Output the (X, Y) coordinate of the center of the cell containing the given text.  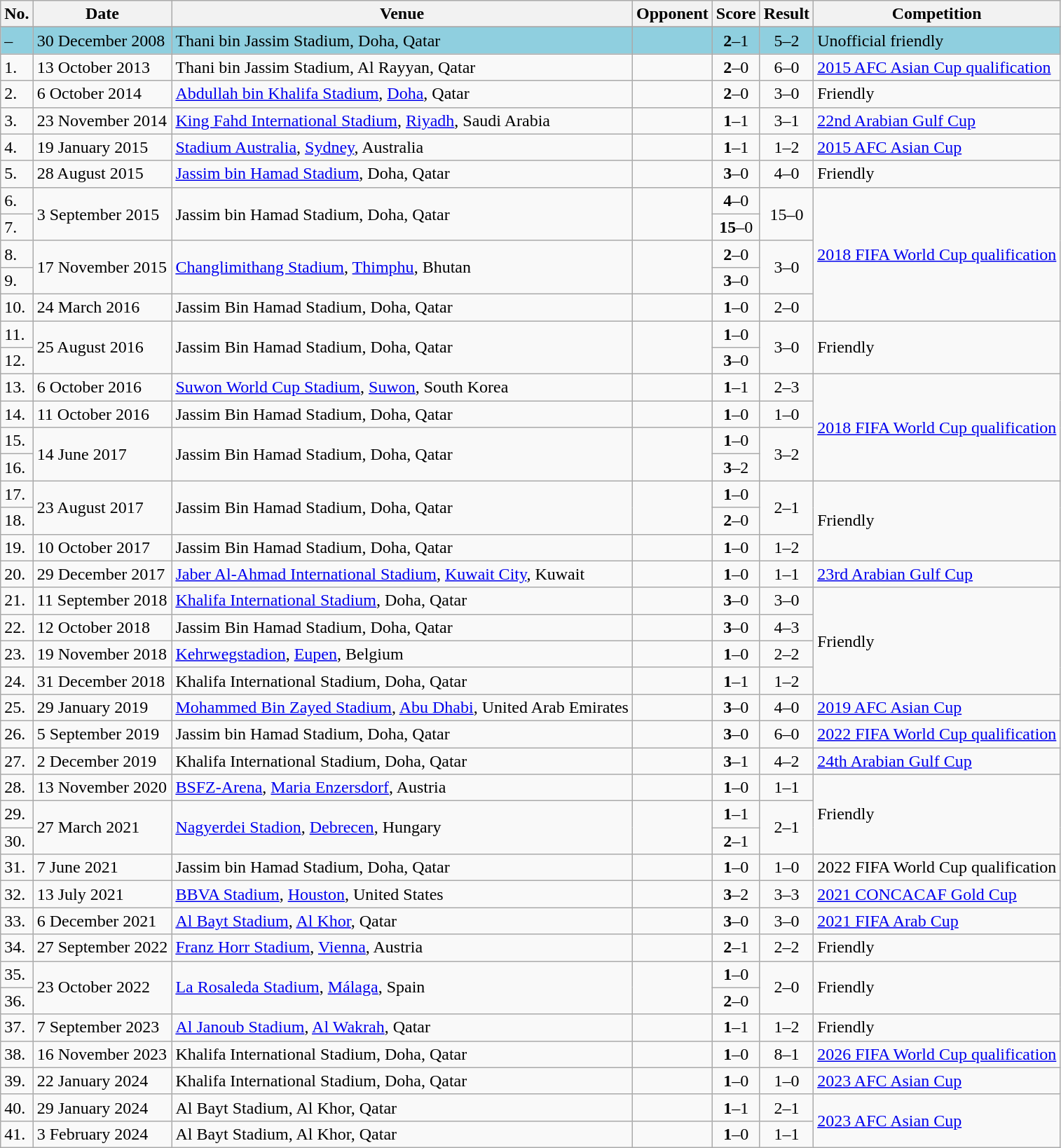
11. (17, 334)
Kehrwegstadion, Eupen, Belgium (402, 654)
21. (17, 601)
2 December 2019 (102, 760)
24 March 2016 (102, 307)
25 August 2016 (102, 348)
26. (17, 734)
5–2 (786, 41)
17. (17, 494)
7 September 2023 (102, 1027)
19 November 2018 (102, 654)
4–2 (786, 760)
28. (17, 788)
25. (17, 707)
8–1 (786, 1054)
16. (17, 467)
Score (736, 14)
33. (17, 921)
2026 FIFA World Cup qualification (937, 1054)
Al Janoub Stadium, Al Wakrah, Qatar (402, 1027)
29 January 2024 (102, 1107)
Thani bin Jassim Stadium, Doha, Qatar (402, 41)
22. (17, 627)
2015 AFC Asian Cup qualification (937, 67)
27. (17, 760)
7. (17, 227)
9. (17, 280)
Mohammed Bin Zayed Stadium, Abu Dhabi, United Arab Emirates (402, 707)
14 June 2017 (102, 454)
34. (17, 948)
15. (17, 441)
35. (17, 974)
23 November 2014 (102, 121)
29. (17, 814)
31 December 2018 (102, 681)
– (17, 41)
23 August 2017 (102, 507)
Opponent (672, 14)
24. (17, 681)
14. (17, 414)
2021 CONCACAF Gold Cup (937, 894)
2015 AFC Asian Cup (937, 147)
6 December 2021 (102, 921)
2–3 (786, 388)
Competition (937, 14)
4–3 (786, 627)
Abdullah bin Khalifa Stadium, Doha, Qatar (402, 94)
Unofficial friendly (937, 41)
Stadium Australia, Sydney, Australia (402, 147)
8. (17, 254)
Changlimithang Stadium, Thimphu, Bhutan (402, 267)
36. (17, 1001)
12. (17, 361)
22nd Arabian Gulf Cup (937, 121)
29 December 2017 (102, 574)
11 October 2016 (102, 414)
19. (17, 547)
39. (17, 1081)
3 February 2024 (102, 1134)
13. (17, 388)
3–3 (786, 894)
5 September 2019 (102, 734)
23. (17, 654)
23 October 2022 (102, 988)
23rd Arabian Gulf Cup (937, 574)
29 January 2019 (102, 707)
King Fahd International Stadium, Riyadh, Saudi Arabia (402, 121)
12 October 2018 (102, 627)
BSFZ-Arena, Maria Enzersdorf, Austria (402, 788)
10. (17, 307)
Result (786, 14)
2. (17, 94)
27 March 2021 (102, 828)
22 January 2024 (102, 1081)
Franz Horr Stadium, Vienna, Austria (402, 948)
3 September 2015 (102, 214)
6. (17, 200)
17 November 2015 (102, 267)
3. (17, 121)
24th Arabian Gulf Cup (937, 760)
20. (17, 574)
11 September 2018 (102, 601)
6 October 2016 (102, 388)
7 June 2021 (102, 868)
28 August 2015 (102, 174)
19 January 2015 (102, 147)
13 November 2020 (102, 788)
31. (17, 868)
Suwon World Cup Stadium, Suwon, South Korea (402, 388)
41. (17, 1134)
38. (17, 1054)
No. (17, 14)
La Rosaleda Stadium, Málaga, Spain (402, 988)
30 December 2008 (102, 41)
2021 FIFA Arab Cup (937, 921)
Jaber Al-Ahmad International Stadium, Kuwait City, Kuwait (402, 574)
Thani bin Jassim Stadium, Al Rayyan, Qatar (402, 67)
Nagyerdei Stadion, Debrecen, Hungary (402, 828)
5. (17, 174)
32. (17, 894)
13 July 2021 (102, 894)
Venue (402, 14)
BBVA Stadium, Houston, United States (402, 894)
16 November 2023 (102, 1054)
37. (17, 1027)
27 September 2022 (102, 948)
30. (17, 841)
Date (102, 14)
10 October 2017 (102, 547)
40. (17, 1107)
13 October 2013 (102, 67)
1. (17, 67)
4. (17, 147)
6 October 2014 (102, 94)
2019 AFC Asian Cup (937, 707)
18. (17, 521)
